From the cell containing the given text, extract its center point as (x, y) coordinate. 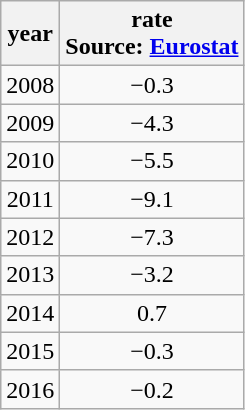
2010 (30, 161)
−4.3 (152, 123)
−0.2 (152, 389)
0.7 (152, 313)
2011 (30, 199)
2016 (30, 389)
−9.1 (152, 199)
−7.3 (152, 237)
rateSource: Eurostat (152, 34)
−5.5 (152, 161)
2009 (30, 123)
2014 (30, 313)
2013 (30, 275)
−3.2 (152, 275)
year (30, 34)
2015 (30, 351)
2012 (30, 237)
2008 (30, 85)
